Search for the cell housing the specified text and yield its (x, y) center coordinate. 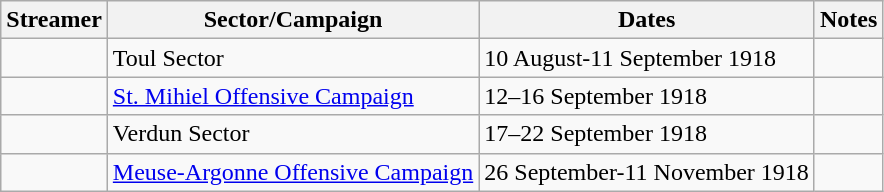
10 August-11 September 1918 (647, 58)
Sector/Campaign (292, 20)
12–16 September 1918 (647, 96)
Dates (647, 20)
Notes (848, 20)
26 September-11 November 1918 (647, 172)
Meuse-Argonne Offensive Campaign (292, 172)
17–22 September 1918 (647, 134)
Streamer (54, 20)
Toul Sector (292, 58)
Verdun Sector (292, 134)
St. Mihiel Offensive Campaign (292, 96)
